Capture the cell that displays the provided text and extract its [x, y] central coordinate. 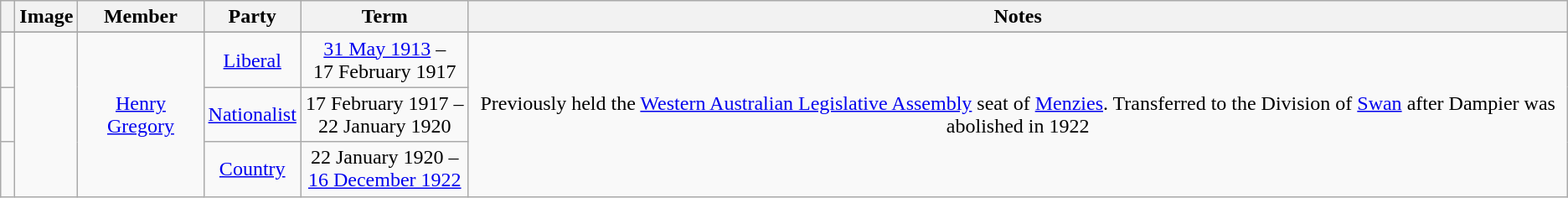
Party [252, 17]
Image [47, 17]
Country [252, 169]
Nationalist [252, 114]
31 May 1913 –17 February 1917 [384, 60]
Liberal [252, 60]
Term [384, 17]
17 February 1917 –22 January 1920 [384, 114]
Previously held the Western Australian Legislative Assembly seat of Menzies. Transferred to the Division of Swan after Dampier was abolished in 1922 [1018, 114]
Notes [1018, 17]
22 January 1920 –16 December 1922 [384, 169]
Member [141, 17]
Henry Gregory [141, 114]
